Return the (X, Y) coordinate for the center point of the cell that contains the specified text.  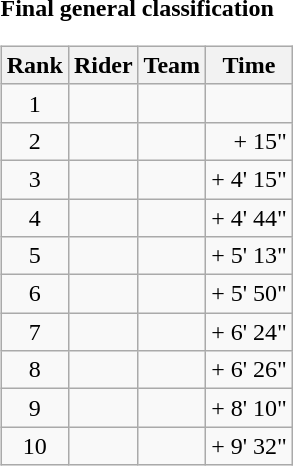
Time (250, 65)
3 (34, 179)
4 (34, 217)
10 (34, 446)
8 (34, 370)
+ 9' 32" (250, 446)
Rank (34, 65)
6 (34, 294)
9 (34, 408)
+ 4' 15" (250, 179)
Team (172, 65)
+ 4' 44" (250, 217)
5 (34, 256)
+ 15" (250, 141)
1 (34, 103)
Rider (103, 65)
7 (34, 332)
+ 5' 13" (250, 256)
+ 6' 24" (250, 332)
2 (34, 141)
+ 8' 10" (250, 408)
+ 5' 50" (250, 294)
+ 6' 26" (250, 370)
